Locate the cell with the specified text and output its (x, y) center coordinate. 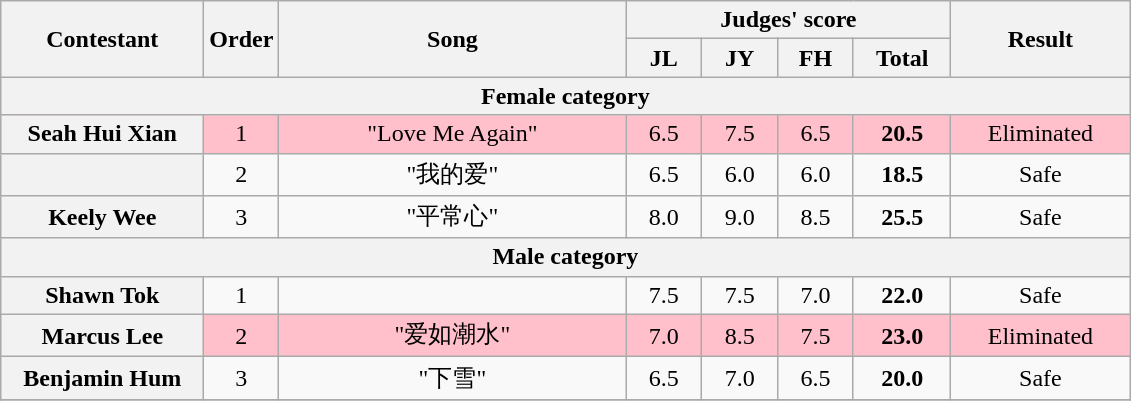
JL (664, 58)
Keely Wee (102, 218)
"平常心" (452, 218)
20.0 (902, 378)
Total (902, 58)
23.0 (902, 336)
Seah Hui Xian (102, 134)
25.5 (902, 218)
22.0 (902, 295)
"我的爱" (452, 174)
Order (242, 39)
Female category (566, 96)
9.0 (740, 218)
Result (1040, 39)
8.0 (664, 218)
Judges' score (788, 20)
JY (740, 58)
FH (816, 58)
"爱如潮水" (452, 336)
Marcus Lee (102, 336)
"Love Me Again" (452, 134)
Contestant (102, 39)
Shawn Tok (102, 295)
18.5 (902, 174)
Male category (566, 257)
Benjamin Hum (102, 378)
"下雪" (452, 378)
20.5 (902, 134)
Song (452, 39)
